Identify which cell holds the provided text, then report its [x, y] central coordinate. 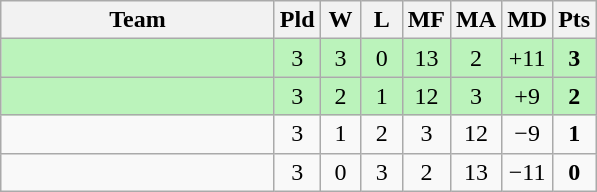
−11 [528, 172]
Team [138, 20]
Pld [297, 20]
−9 [528, 134]
MD [528, 20]
W [340, 20]
MA [476, 20]
+9 [528, 96]
MF [426, 20]
Pts [574, 20]
+11 [528, 58]
L [382, 20]
